Provide the (X, Y) coordinate of the cell's center where the given text is located.  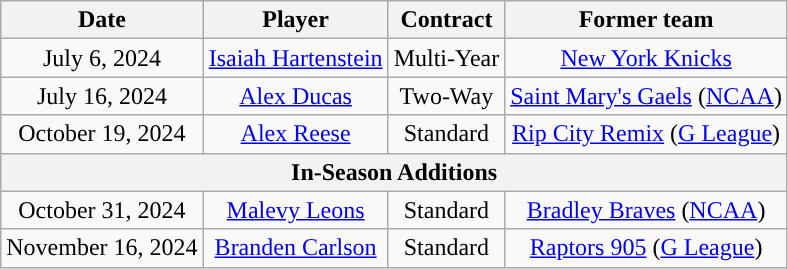
October 19, 2024 (102, 134)
Former team (646, 20)
Contract (446, 20)
Date (102, 20)
Bradley Braves (NCAA) (646, 210)
Saint Mary's Gaels (NCAA) (646, 96)
Alex Reese (296, 134)
July 16, 2024 (102, 96)
Malevy Leons (296, 210)
In-Season Additions (394, 172)
Two-Way (446, 96)
Multi-Year (446, 58)
Isaiah Hartenstein (296, 58)
Raptors 905 (G League) (646, 248)
November 16, 2024 (102, 248)
New York Knicks (646, 58)
Alex Ducas (296, 96)
July 6, 2024 (102, 58)
Rip City Remix (G League) (646, 134)
Branden Carlson (296, 248)
Player (296, 20)
October 31, 2024 (102, 210)
